From the cell containing the given text, extract its center point as [x, y] coordinate. 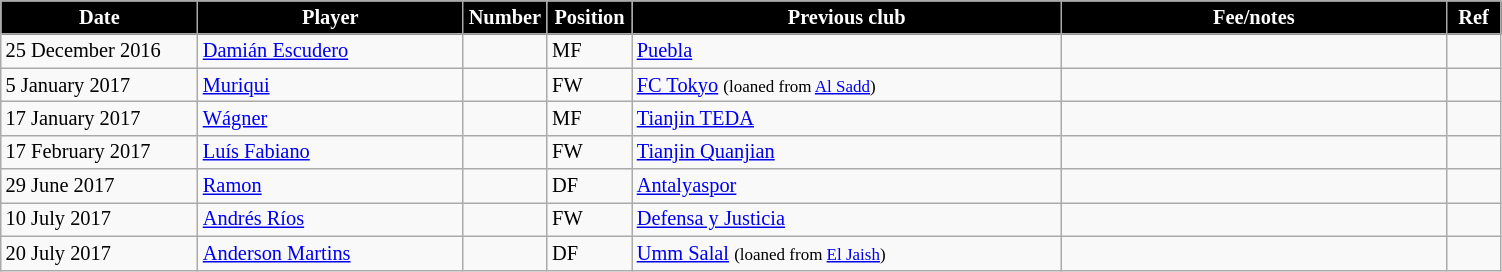
Tianjin Quanjian [847, 152]
17 January 2017 [100, 118]
Position [590, 17]
Umm Salal (loaned from El Jaish) [847, 253]
Tianjin TEDA [847, 118]
Fee/notes [1254, 17]
Ramon [330, 186]
Muriqui [330, 85]
17 February 2017 [100, 152]
Damián Escudero [330, 51]
Ref [1474, 17]
Wágner [330, 118]
29 June 2017 [100, 186]
Puebla [847, 51]
Number [506, 17]
25 December 2016 [100, 51]
5 January 2017 [100, 85]
Defensa y Justicia [847, 219]
FC Tokyo (loaned from Al Sadd) [847, 85]
Player [330, 17]
20 July 2017 [100, 253]
Antalyaspor [847, 186]
Andrés Ríos [330, 219]
Anderson Martins [330, 253]
Previous club [847, 17]
Luís Fabiano [330, 152]
10 July 2017 [100, 219]
Date [100, 17]
